Find where the given text appears and provide that cell's center as (x, y) coordinate. 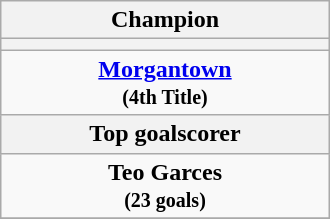
Top goalscorer (165, 134)
Teo Garces(23 goals) (165, 186)
Champion (165, 20)
Morgantown(4th Title) (165, 82)
